Locate the cell with the specified text and output its (x, y) center coordinate. 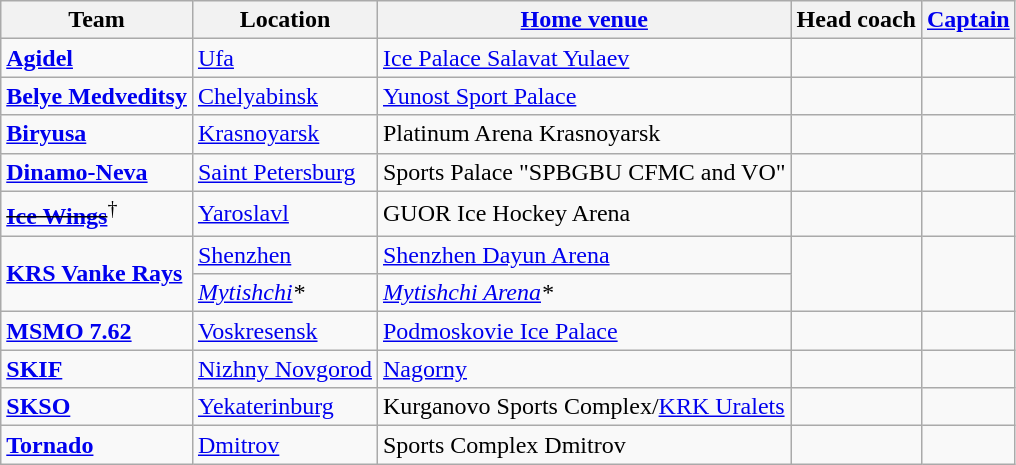
Mytishchi Arena* (584, 293)
Yaroslavl (284, 214)
Chelyabinsk (284, 96)
Voskresensk (284, 331)
Location (284, 20)
Ufa (284, 58)
Nizhny Novgorod (284, 369)
Dinamo-Neva (97, 172)
Shenzhen Dayun Arena (584, 255)
Dmitrov (284, 445)
MSMO 7.62 (97, 331)
SKIF (97, 369)
SKSO (97, 407)
Platinum Arena Krasnoyarsk (584, 134)
KRS Vanke Rays (97, 274)
Ice Wings† (97, 214)
Yekaterinburg (284, 407)
Kurganovo Sports Complex/KRK Uralets (584, 407)
Belye Medveditsy (97, 96)
Krasnoyarsk (284, 134)
Biryusa (97, 134)
Captain (968, 20)
Ice Palace Salavat Yulaev (584, 58)
Team (97, 20)
Saint Petersburg (284, 172)
Agidel (97, 58)
Nagorny (584, 369)
GUOR Ice Hockey Arena (584, 214)
Mytishchi* (284, 293)
Sports Palace "SPBGBU CFMC and VO" (584, 172)
Shenzhen (284, 255)
Podmoskovie Ice Palace (584, 331)
Home venue (584, 20)
Head coach (856, 20)
Sports Complex Dmitrov (584, 445)
Tornado (97, 445)
Yunost Sport Palace (584, 96)
